Identify which cell holds the provided text, then report its [x, y] central coordinate. 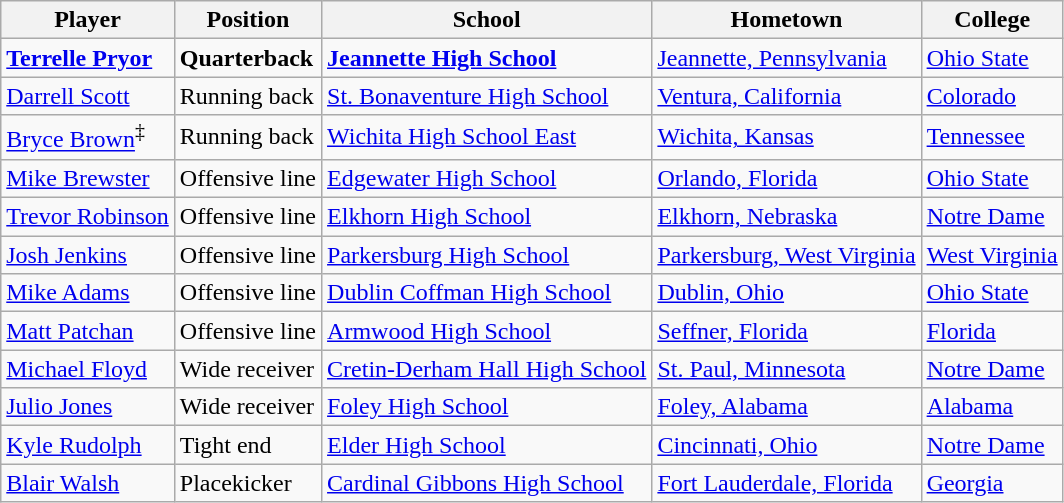
Trevor Robinson [88, 217]
Wichita, Kansas [786, 138]
Position [248, 20]
Florida [992, 331]
Blair Walsh [88, 483]
Player [88, 20]
Elkhorn, Nebraska [786, 217]
Dublin, Ohio [786, 293]
School [487, 20]
Quarterback [248, 58]
Parkersburg, West Virginia [786, 255]
Jeannette, Pennsylvania [786, 58]
Edgewater High School [487, 178]
Kyle Rudolph [88, 445]
Julio Jones [88, 407]
College [992, 20]
Colorado [992, 96]
St. Paul, Minnesota [786, 369]
Fort Lauderdale, Florida [786, 483]
Parkersburg High School [487, 255]
Dublin Coffman High School [487, 293]
Hometown [786, 20]
Seffner, Florida [786, 331]
Orlando, Florida [786, 178]
Mike Brewster [88, 178]
Jeannette High School [487, 58]
Cincinnati, Ohio [786, 445]
Josh Jenkins [88, 255]
Michael Floyd [88, 369]
Foley High School [487, 407]
Elder High School [487, 445]
Alabama [992, 407]
Georgia [992, 483]
West Virginia [992, 255]
Cretin-Derham Hall High School [487, 369]
Wichita High School East [487, 138]
Cardinal Gibbons High School [487, 483]
Tight end [248, 445]
Darrell Scott [88, 96]
Mike Adams [88, 293]
Placekicker [248, 483]
Matt Patchan [88, 331]
St. Bonaventure High School [487, 96]
Tennessee [992, 138]
Elkhorn High School [487, 217]
Foley, Alabama [786, 407]
Ventura, California [786, 96]
Armwood High School [487, 331]
Bryce Brown‡ [88, 138]
Terrelle Pryor [88, 58]
